Capture the cell that displays the provided text and extract its [x, y] central coordinate. 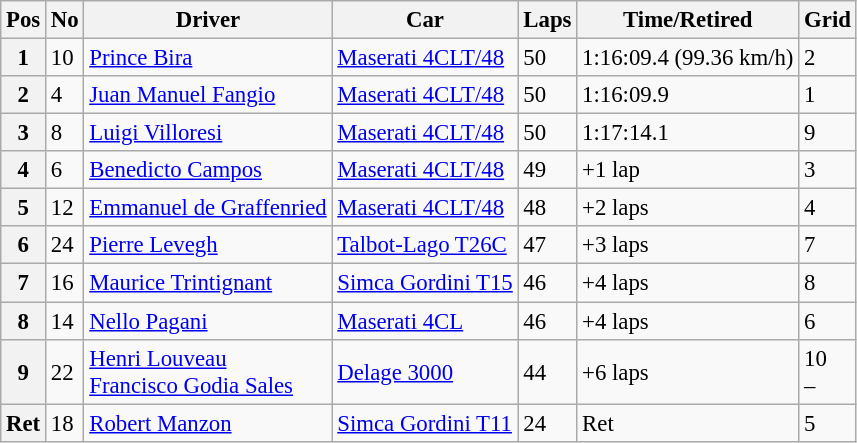
48 [548, 208]
Nello Pagani [208, 321]
Juan Manuel Fangio [208, 95]
Prince Bira [208, 58]
Benedicto Campos [208, 170]
14 [65, 321]
22 [65, 372]
Car [425, 20]
No [65, 20]
10 [65, 58]
Robert Manzon [208, 423]
Delage 3000 [425, 372]
1:16:09.9 [688, 95]
Talbot-Lago T26C [425, 245]
+6 laps [688, 372]
18 [65, 423]
Luigi Villoresi [208, 133]
Pierre Levegh [208, 245]
Emmanuel de Graffenried [208, 208]
12 [65, 208]
10– [828, 372]
Time/Retired [688, 20]
Laps [548, 20]
16 [65, 283]
Simca Gordini T15 [425, 283]
Maserati 4CL [425, 321]
Simca Gordini T11 [425, 423]
Pos [24, 20]
+1 lap [688, 170]
Grid [828, 20]
1:17:14.1 [688, 133]
Driver [208, 20]
1:16:09.4 (99.36 km/h) [688, 58]
44 [548, 372]
+3 laps [688, 245]
Henri Louveau Francisco Godia Sales [208, 372]
47 [548, 245]
+2 laps [688, 208]
49 [548, 170]
Maurice Trintignant [208, 283]
